Detect which cell encompasses the target text, then output its (X, Y) center coordinate. 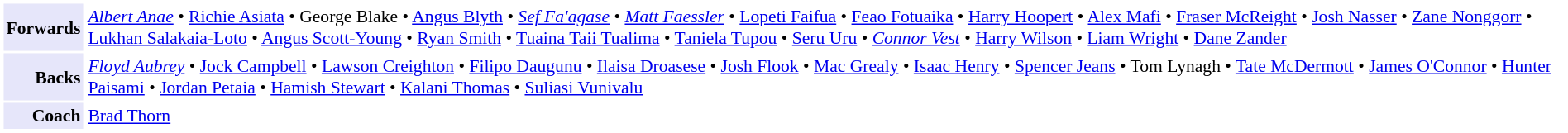
Brad Thorn (825, 116)
Coach (43, 116)
Forwards (43, 26)
Backs (43, 76)
